Identify which cell holds the provided text, then report its [X, Y] central coordinate. 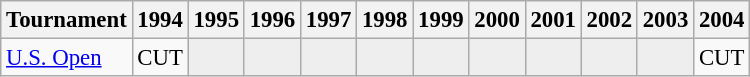
1995 [216, 20]
Tournament [66, 20]
2001 [553, 20]
2002 [609, 20]
1996 [272, 20]
1994 [160, 20]
2000 [497, 20]
2003 [665, 20]
1998 [385, 20]
U.S. Open [66, 58]
2004 [722, 20]
1999 [441, 20]
1997 [328, 20]
